From the cell containing the given text, extract its center point as [x, y] coordinate. 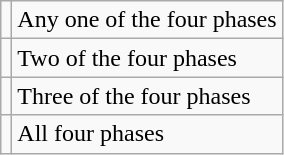
Two of the four phases [147, 58]
Any one of the four phases [147, 20]
All four phases [147, 134]
Three of the four phases [147, 96]
